Locate the cell with the specified text and output its [x, y] center coordinate. 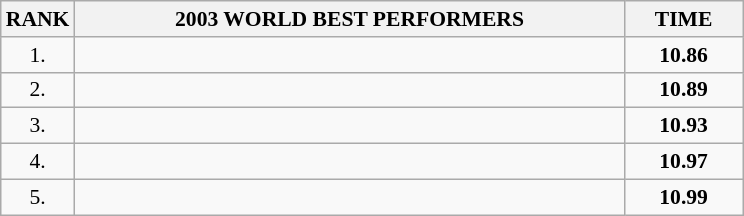
10.89 [684, 90]
TIME [684, 19]
10.93 [684, 126]
2. [38, 90]
10.99 [684, 197]
10.97 [684, 162]
4. [38, 162]
1. [38, 55]
2003 WORLD BEST PERFORMERS [349, 19]
10.86 [684, 55]
RANK [38, 19]
5. [38, 197]
3. [38, 126]
